Detect which cell encompasses the target text, then output its (x, y) center coordinate. 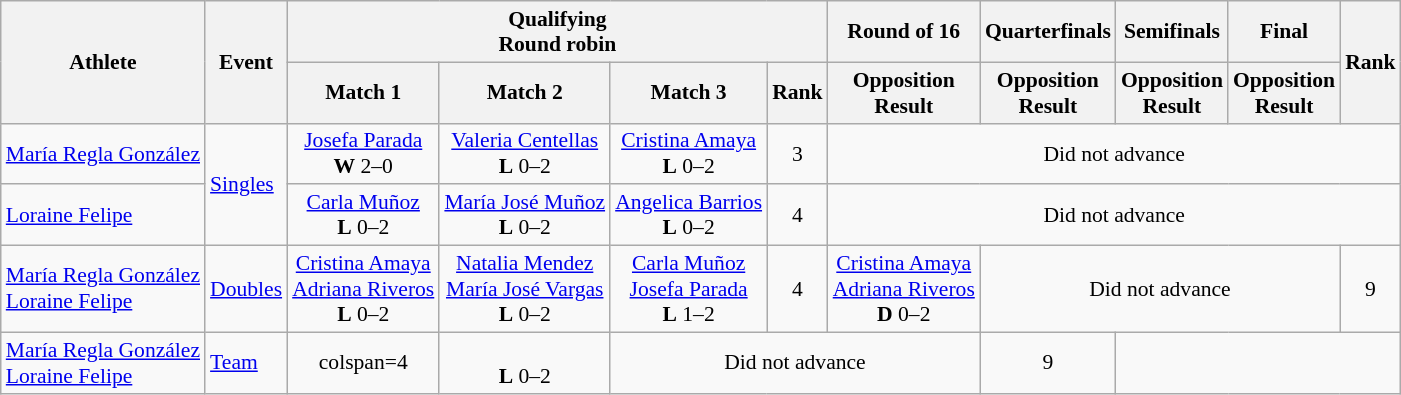
Natalia MendezMaría José VargasL 0–2 (524, 290)
Carla MuñozL 0–2 (363, 216)
Valeria CentellasL 0–2 (524, 154)
Semifinals (1172, 32)
Singles (246, 184)
Cristina AmayaL 0–2 (688, 154)
Match 1 (363, 92)
L 0–2 (524, 362)
Match 3 (688, 92)
Doubles (246, 290)
colspan=4 (363, 362)
María José MuñozL 0–2 (524, 216)
Team (246, 362)
Cristina AmayaAdriana RiverosD 0–2 (904, 290)
Match 2 (524, 92)
3 (798, 154)
Event (246, 62)
Final (1284, 32)
Athlete (103, 62)
Cristina AmayaAdriana RiverosL 0–2 (363, 290)
María Regla González (103, 154)
Angelica BarriosL 0–2 (688, 216)
Round of 16 (904, 32)
QualifyingRound robin (558, 32)
Quarterfinals (1048, 32)
Josefa ParadaW 2–0 (363, 154)
Loraine Felipe (103, 216)
Carla MuñozJosefa ParadaL 1–2 (688, 290)
